Return [X, Y] of the center of cell containing provided text 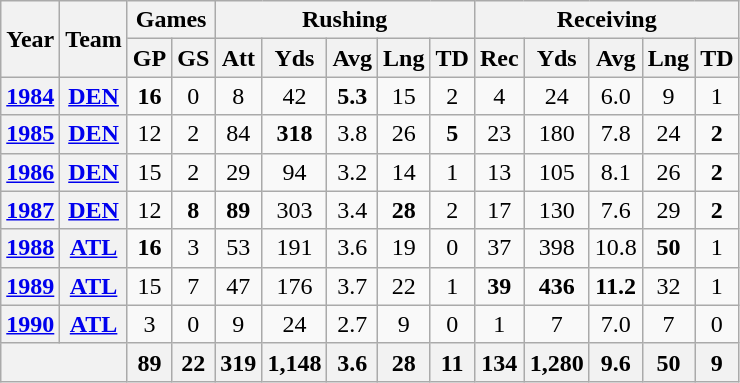
398 [556, 248]
6.0 [616, 96]
130 [556, 210]
53 [238, 248]
134 [499, 362]
7.8 [616, 134]
1984 [30, 96]
10.8 [616, 248]
7.0 [616, 324]
436 [556, 286]
37 [499, 248]
23 [499, 134]
3.2 [352, 172]
47 [238, 286]
1990 [30, 324]
Rec [499, 58]
3.4 [352, 210]
5 [452, 134]
42 [294, 96]
Year [30, 39]
1986 [30, 172]
Receiving [606, 20]
1989 [30, 286]
3.7 [352, 286]
Team [94, 39]
5.3 [352, 96]
1,148 [294, 362]
11 [452, 362]
GP [149, 58]
19 [404, 248]
13 [499, 172]
303 [294, 210]
GS [194, 58]
9.6 [616, 362]
1988 [30, 248]
14 [404, 172]
32 [668, 286]
8.1 [616, 172]
1,280 [556, 362]
1987 [30, 210]
84 [238, 134]
Games [170, 20]
17 [499, 210]
191 [294, 248]
105 [556, 172]
2.7 [352, 324]
Att [238, 58]
1985 [30, 134]
319 [238, 362]
Rushing [345, 20]
176 [294, 286]
7.6 [616, 210]
318 [294, 134]
3.8 [352, 134]
180 [556, 134]
4 [499, 96]
39 [499, 286]
11.2 [616, 286]
94 [294, 172]
